Return (X, Y) of the center of cell containing provided text 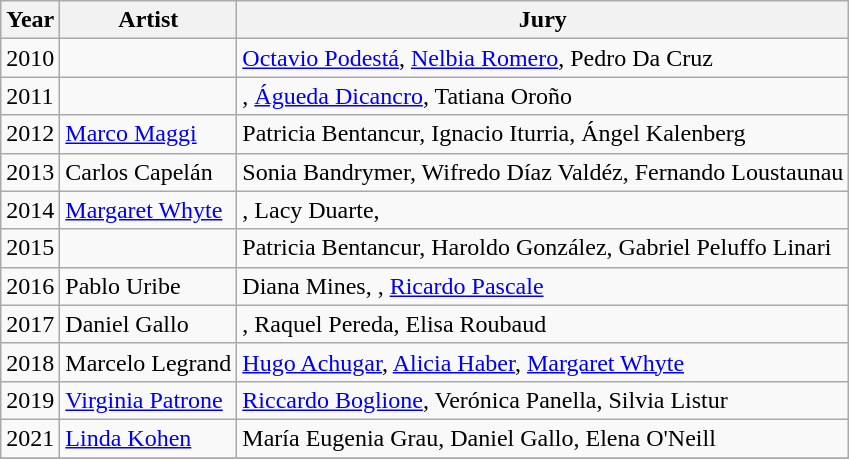
2013 (30, 172)
Octavio Podestá, Nelbia Romero, Pedro Da Cruz (543, 58)
Jury (543, 20)
María Eugenia Grau, Daniel Gallo, Elena O'Neill (543, 438)
2019 (30, 400)
Riccardo Boglione, Verónica Panella, Silvia Listur (543, 400)
2010 (30, 58)
, Lacy Duarte, (543, 210)
Patricia Bentancur, Ignacio Iturria, Ángel Kalenberg (543, 134)
Virginia Patrone (148, 400)
Marco Maggi (148, 134)
2014 (30, 210)
Sonia Bandrymer, Wifredo Díaz Valdéz, Fernando Loustaunau (543, 172)
Hugo Achugar, Alicia Haber, Margaret Whyte (543, 362)
Year (30, 20)
Marcelo Legrand (148, 362)
Linda Kohen (148, 438)
, Raquel Pereda, Elisa Roubaud (543, 324)
Carlos Capelán (148, 172)
Daniel Gallo (148, 324)
2017 (30, 324)
2021 (30, 438)
Patricia Bentancur, Haroldo González, Gabriel Peluffo Linari (543, 248)
2012 (30, 134)
Pablo Uribe (148, 286)
Diana Mines, , Ricardo Pascale (543, 286)
2016 (30, 286)
Artist (148, 20)
, Águeda Dicancro, Tatiana Oroño (543, 96)
Margaret Whyte (148, 210)
2011 (30, 96)
2018 (30, 362)
2015 (30, 248)
